Extract the (X, Y) coordinate from the center of the cell holding the provided text.  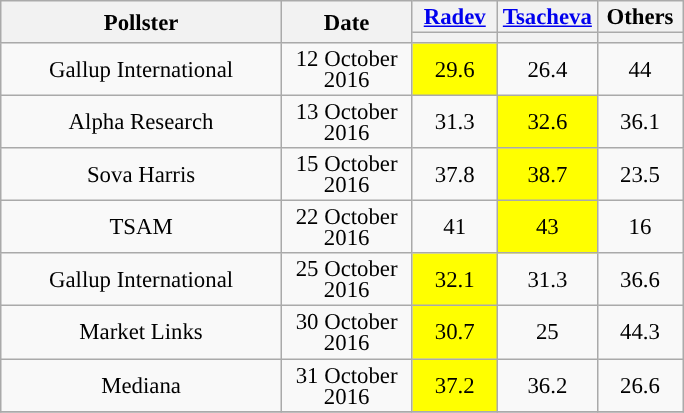
Tsacheva (548, 17)
23.5 (640, 174)
Market Links (142, 332)
Mediana (142, 386)
Others (640, 17)
25 October 2016 (346, 280)
36.1 (640, 122)
26.6 (640, 386)
29.6 (455, 70)
Sova Harris (142, 174)
41 (455, 228)
30.7 (455, 332)
37.8 (455, 174)
15 October 2016 (346, 174)
32.6 (548, 122)
38.7 (548, 174)
44.3 (640, 332)
31 October 2016 (346, 386)
43 (548, 228)
Radev (455, 17)
25 (548, 332)
36.2 (548, 386)
26.4 (548, 70)
16 (640, 228)
13 October 2016 (346, 122)
32.1 (455, 280)
44 (640, 70)
12 October 2016 (346, 70)
30 October 2016 (346, 332)
TSAM (142, 228)
36.6 (640, 280)
Pollster (142, 22)
37.2 (455, 386)
Alpha Research (142, 122)
Date (346, 22)
22 October 2016 (346, 228)
